Return the [X, Y] coordinate for the center point of the cell that contains the specified text.  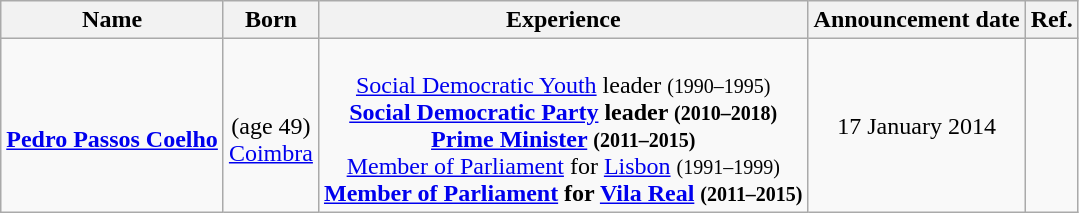
Name [112, 20]
Ref. [1052, 20]
Born [270, 20]
(age 49)Coimbra [270, 126]
Pedro Passos Coelho [112, 126]
17 January 2014 [916, 126]
Announcement date [916, 20]
Experience [563, 20]
